For the text-containing cell, return its midpoint in (X, Y) coordinate format. 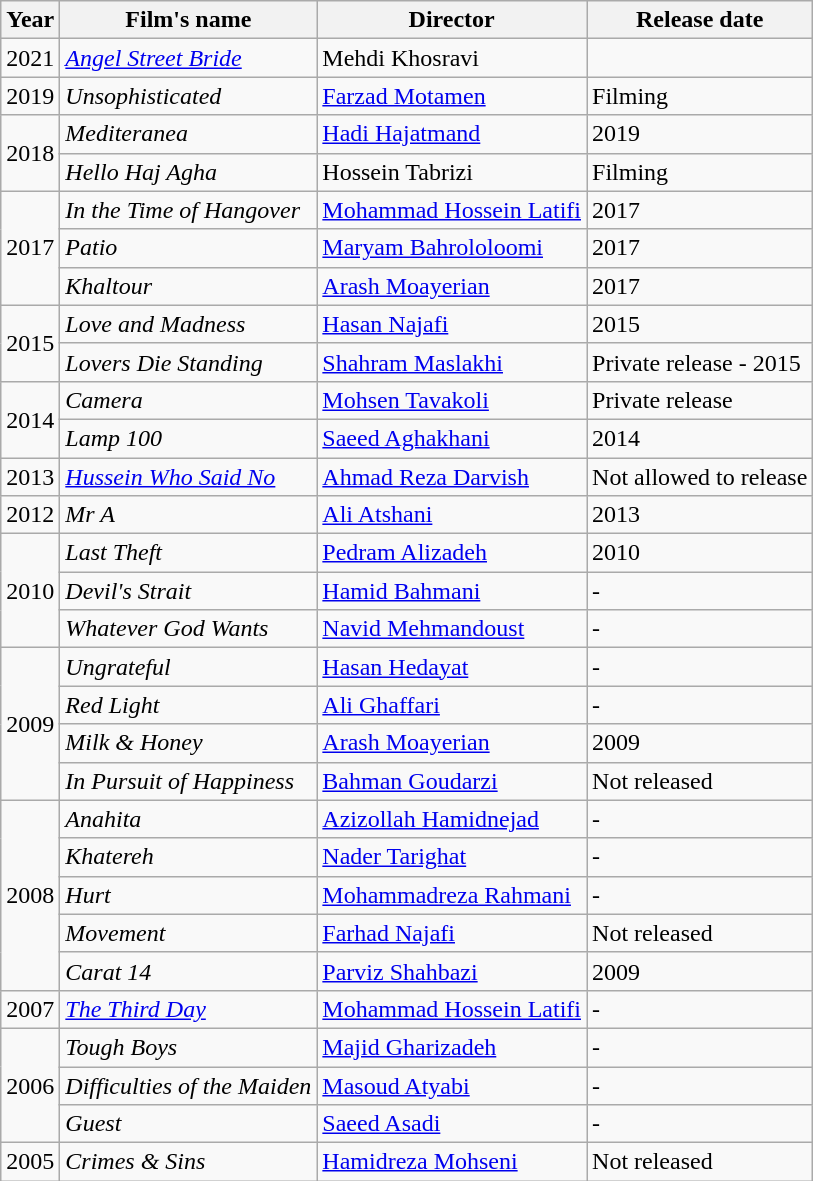
2018 (30, 153)
Milk & Honey (188, 743)
Angel Street Bride (188, 58)
Guest (188, 1124)
Love and Madness (188, 324)
Last Theft (188, 553)
2005 (30, 1162)
Patio (188, 248)
Khatereh (188, 857)
Difficulties of the Maiden (188, 1085)
Lovers Die Standing (188, 362)
Unsophisticated (188, 96)
Ali Ghaffari (452, 705)
Film's name (188, 20)
2008 (30, 895)
Mohammadreza Rahmani (452, 895)
Masoud Atyabi (452, 1085)
Devil's Strait (188, 591)
Private release (700, 400)
2012 (30, 515)
Mediteranea (188, 134)
Azizollah Hamidnejad (452, 819)
Hasan Hedayat (452, 667)
The Third Day (188, 1009)
Carat 14 (188, 971)
In Pursuit of Happiness (188, 781)
Red Light (188, 705)
2007 (30, 1009)
Release date (700, 20)
Nader Tarighat (452, 857)
Ali Atshani (452, 515)
Ahmad Reza Darvish (452, 477)
Hamid Bahmani (452, 591)
Crimes & Sins (188, 1162)
Anahita (188, 819)
Lamp 100 (188, 438)
Pedram Alizadeh (452, 553)
Hurt (188, 895)
Camera (188, 400)
Mohsen Tavakoli (452, 400)
Bahman Goudarzi (452, 781)
Mehdi Khosravi (452, 58)
Director (452, 20)
2006 (30, 1085)
Movement (188, 933)
Hossein Tabrizi (452, 172)
Maryam Bahrololoomi (452, 248)
Year (30, 20)
Saeed Asadi (452, 1124)
In the Time of Hangover (188, 210)
Whatever God Wants (188, 629)
Not allowed to release (700, 477)
Ungrateful (188, 667)
Private release - 2015 (700, 362)
Majid Gharizadeh (452, 1047)
2021 (30, 58)
Mr A (188, 515)
Farhad Najafi (452, 933)
Hamidreza Mohseni (452, 1162)
Hasan Najafi (452, 324)
Khaltour (188, 286)
Farzad Motamen (452, 96)
Tough Boys (188, 1047)
Saeed Aghakhani (452, 438)
Shahram Maslakhi (452, 362)
Parviz Shahbazi (452, 971)
Hello Haj Agha (188, 172)
Navid Mehmandoust (452, 629)
Hussein Who Said No (188, 477)
Hadi Hajatmand (452, 134)
